From the cell containing the given text, extract its center point as [x, y] coordinate. 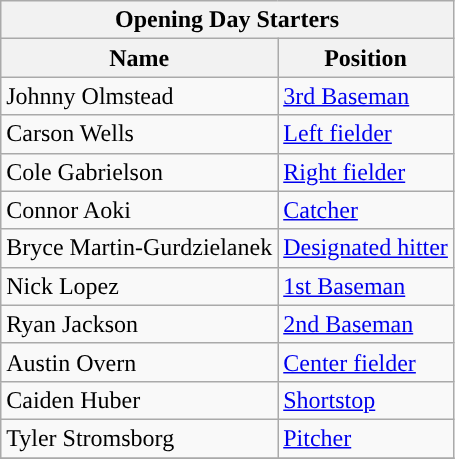
Carson Wells [140, 134]
2nd Baseman [366, 324]
Right fielder [366, 172]
Catcher [366, 210]
Left fielder [366, 134]
Johnny Olmstead [140, 96]
Austin Overn [140, 362]
Ryan Jackson [140, 324]
Shortstop [366, 400]
Center fielder [366, 362]
Caiden Huber [140, 400]
Position [366, 58]
Name [140, 58]
Opening Day Starters [228, 20]
3rd Baseman [366, 96]
1st Baseman [366, 286]
Nick Lopez [140, 286]
Tyler Stromsborg [140, 438]
Connor Aoki [140, 210]
Designated hitter [366, 248]
Cole Gabrielson [140, 172]
Pitcher [366, 438]
Bryce Martin-Gurdzielanek [140, 248]
